Provide the [x, y] coordinate of the cell's center where the given text is located.  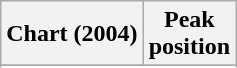
Chart (2004) [72, 34]
Peakposition [189, 34]
